Extract the [x, y] coordinate from the center of the cell holding the provided text.  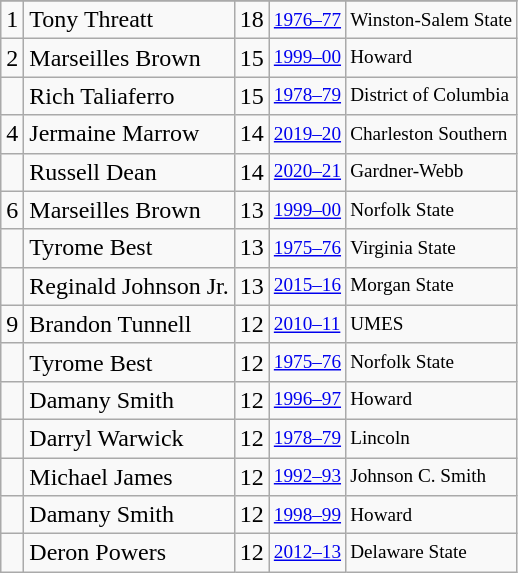
Lincoln [432, 438]
2 [12, 58]
2012–13 [307, 553]
2010–11 [307, 324]
Reginald Johnson Jr. [129, 286]
UMES [432, 324]
Rich Taliaferro [129, 96]
1 [12, 20]
Michael James [129, 477]
1998–99 [307, 515]
Charleston Southern [432, 134]
Brandon Tunnell [129, 324]
4 [12, 134]
Morgan State [432, 286]
18 [252, 20]
District of Columbia [432, 96]
1992–93 [307, 477]
Johnson C. Smith [432, 477]
Winston-Salem State [432, 20]
Virginia State [432, 248]
Darryl Warwick [129, 438]
1996–97 [307, 400]
2019–20 [307, 134]
2015–16 [307, 286]
Delaware State [432, 553]
Gardner-Webb [432, 172]
Jermaine Marrow [129, 134]
Tony Threatt [129, 20]
2020–21 [307, 172]
9 [12, 324]
1976–77 [307, 20]
6 [12, 210]
Russell Dean [129, 172]
Deron Powers [129, 553]
